Scan for the cell matching the given text and deliver its (X, Y) coordinate at center. 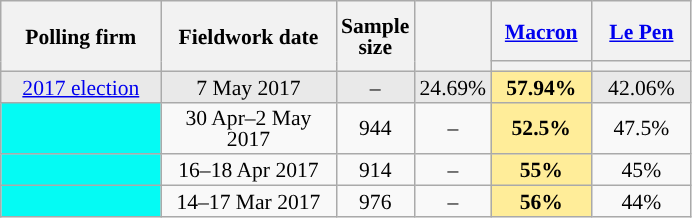
Polling firm (81, 36)
14–17 Mar 2017 (248, 202)
55% (541, 170)
Samplesize (375, 36)
944 (375, 128)
45% (641, 170)
56% (541, 202)
30 Apr–2 May 2017 (248, 128)
52.5% (541, 128)
47.5% (641, 128)
Macron (541, 31)
57.94% (541, 86)
Le Pen (641, 31)
976 (375, 202)
Fieldwork date (248, 36)
42.06% (641, 86)
16–18 Apr 2017 (248, 170)
914 (375, 170)
44% (641, 202)
7 May 2017 (248, 86)
2017 election (81, 86)
24.69% (452, 86)
